Provide the [X, Y] coordinate of the cell's center where the given text is located.  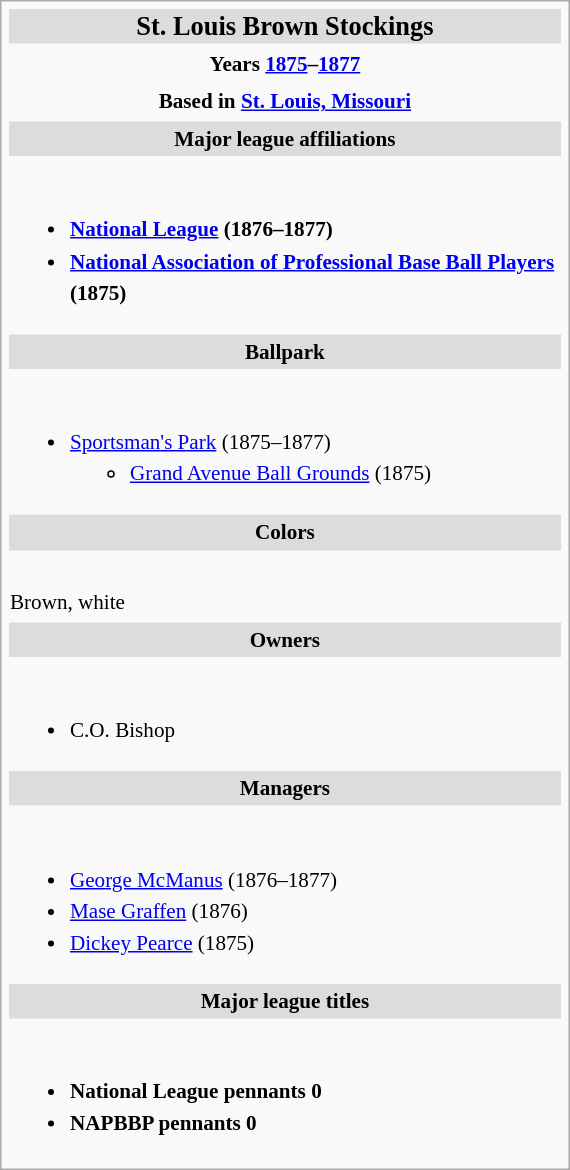
Owners [284, 640]
Ballpark [284, 352]
Major league affiliations [284, 140]
Brown, white [284, 586]
C.O. Bishop [284, 714]
Major league titles [284, 1002]
National League (1876–1877)National Association of Professional Base Ball Players (1875) [284, 245]
National League pennants 0NAPBBP pennants 0 [284, 1092]
George McManus (1876–1877)Mase Graffen (1876)Dickey Pearce (1875) [284, 895]
Based in St. Louis, Missouri [284, 102]
St. Louis Brown Stockings [284, 26]
Years 1875–1877 [284, 64]
Managers [284, 788]
Sportsman's Park (1875–1877)Grand Avenue Ball Grounds (1875) [284, 442]
Colors [284, 532]
